Identify which cell holds the provided text, then report its [X, Y] central coordinate. 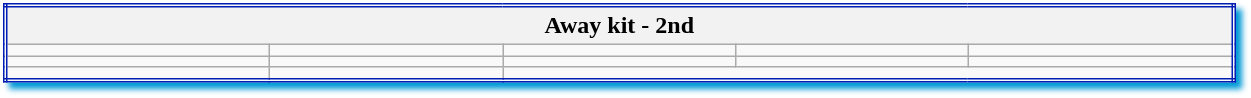
Away kit - 2nd [619, 25]
